Return [x, y] of the center of cell containing provided text 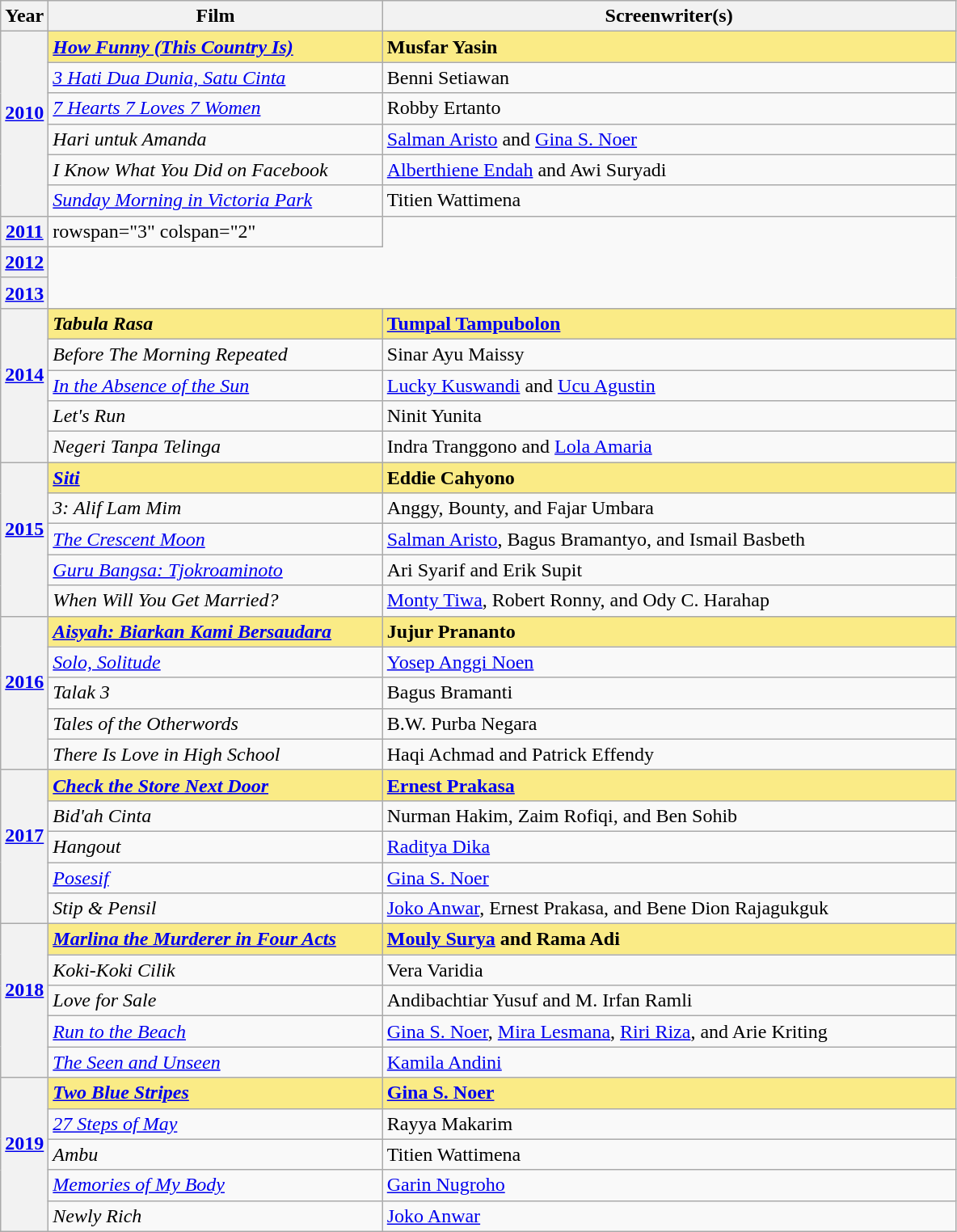
Joko Anwar [669, 1216]
Hangout [215, 846]
How Funny (This Country Is) [215, 47]
Ninit Yunita [669, 416]
Rayya Makarim [669, 1124]
2010 [24, 124]
Run to the Beach [215, 1032]
Hari untuk Amanda [215, 139]
Bid'ah Cinta [215, 816]
7 Hearts 7 Loves 7 Women [215, 108]
Aisyah: Biarkan Kami Bersaudara [215, 631]
Tales of the Otherwords [215, 724]
Joko Anwar, Ernest Prakasa, and Bene Dion Rajagukguk [669, 909]
In the Absence of the Sun [215, 386]
Before The Morning Repeated [215, 354]
Tumpal Tampubolon [669, 323]
Garin Nugroho [669, 1185]
Mouly Surya and Rama Adi [669, 939]
Negeri Tanpa Telinga [215, 447]
rowspan="3" colspan="2" [215, 231]
There Is Love in High School [215, 754]
Andibachtiar Yusuf and M. Irfan Ramli [669, 1001]
Nurman Hakim, Zaim Rofiqi, and Ben Sohib [669, 816]
2015 [24, 539]
Kamila Andini [669, 1062]
Two Blue Stripes [215, 1093]
Solo, Solitude [215, 662]
Eddie Cahyono [669, 478]
Posesif [215, 877]
Memories of My Body [215, 1185]
Check the Store Next Door [215, 785]
2019 [24, 1154]
Raditya Dika [669, 846]
3: Alif Lam Mim [215, 508]
Alberthiene Endah and Awi Suryadi [669, 170]
2018 [24, 1001]
Love for Sale [215, 1001]
Ernest Prakasa [669, 785]
Screenwriter(s) [669, 16]
Koki-Koki Cilik [215, 970]
Year [24, 16]
Let's Run [215, 416]
The Crescent Moon [215, 539]
Benni Setiawan [669, 78]
3 Hati Dua Dunia, Satu Cinta [215, 78]
Monty Tiwa, Robert Ronny, and Ody C. Harahap [669, 601]
Indra Tranggono and Lola Amaria [669, 447]
Bagus Bramanti [669, 693]
I Know What You Did on Facebook [215, 170]
Anggy, Bounty, and Fajar Umbara [669, 508]
The Seen and Unseen [215, 1062]
Marlina the Murderer in Four Acts [215, 939]
2017 [24, 846]
Siti [215, 478]
Tabula Rasa [215, 323]
2012 [24, 262]
Sinar Ayu Maissy [669, 354]
Stip & Pensil [215, 909]
2011 [24, 231]
Talak 3 [215, 693]
When Will You Get Married? [215, 601]
Sunday Morning in Victoria Park [215, 200]
2013 [24, 293]
Gina S. Noer, Mira Lesmana, Riri Riza, and Arie Kriting [669, 1032]
Vera Varidia [669, 970]
Salman Aristo, Bagus Bramantyo, and Ismail Basbeth [669, 539]
2014 [24, 385]
Ambu [215, 1154]
Haqi Achmad and Patrick Effendy [669, 754]
Salman Aristo and Gina S. Noer [669, 139]
Ari Syarif and Erik Supit [669, 570]
Newly Rich [215, 1216]
Jujur Prananto [669, 631]
27 Steps of May [215, 1124]
B.W. Purba Negara [669, 724]
2016 [24, 693]
Guru Bangsa: Tjokroaminoto [215, 570]
Film [215, 16]
Robby Ertanto [669, 108]
Lucky Kuswandi and Ucu Agustin [669, 386]
Yosep Anggi Noen [669, 662]
Musfar Yasin [669, 47]
